Output the (x, y) coordinate of the center of the cell containing the given text.  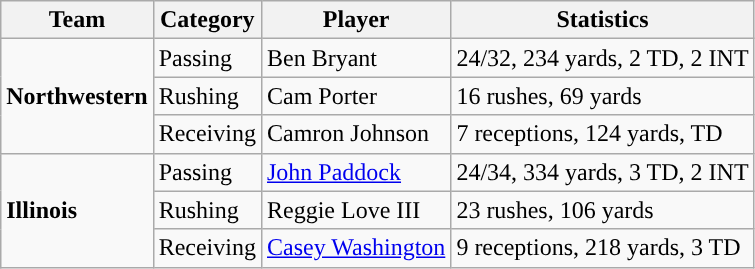
24/34, 334 yards, 3 TD, 2 INT (602, 172)
Team (77, 20)
Cam Porter (356, 96)
Camron Johnson (356, 134)
Illinois (77, 210)
23 rushes, 106 yards (602, 210)
16 rushes, 69 yards (602, 96)
Northwestern (77, 96)
24/32, 234 yards, 2 TD, 2 INT (602, 58)
John Paddock (356, 172)
Statistics (602, 20)
Category (207, 20)
9 receptions, 218 yards, 3 TD (602, 248)
Ben Bryant (356, 58)
7 receptions, 124 yards, TD (602, 134)
Reggie Love III (356, 210)
Player (356, 20)
Casey Washington (356, 248)
